Output the [X, Y] coordinate of the center of the cell containing the given text.  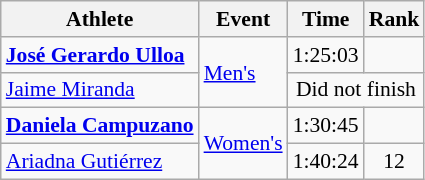
12 [394, 162]
Event [244, 19]
1:30:45 [326, 126]
Women's [244, 144]
Ariadna Gutiérrez [100, 162]
Men's [244, 72]
Time [326, 19]
Rank [394, 19]
Did not finish [356, 90]
Athlete [100, 19]
1:40:24 [326, 162]
Jaime Miranda [100, 90]
José Gerardo Ulloa [100, 55]
1:25:03 [326, 55]
Daniela Campuzano [100, 126]
